Return the (x, y) coordinate for the center point of the cell that contains the specified text.  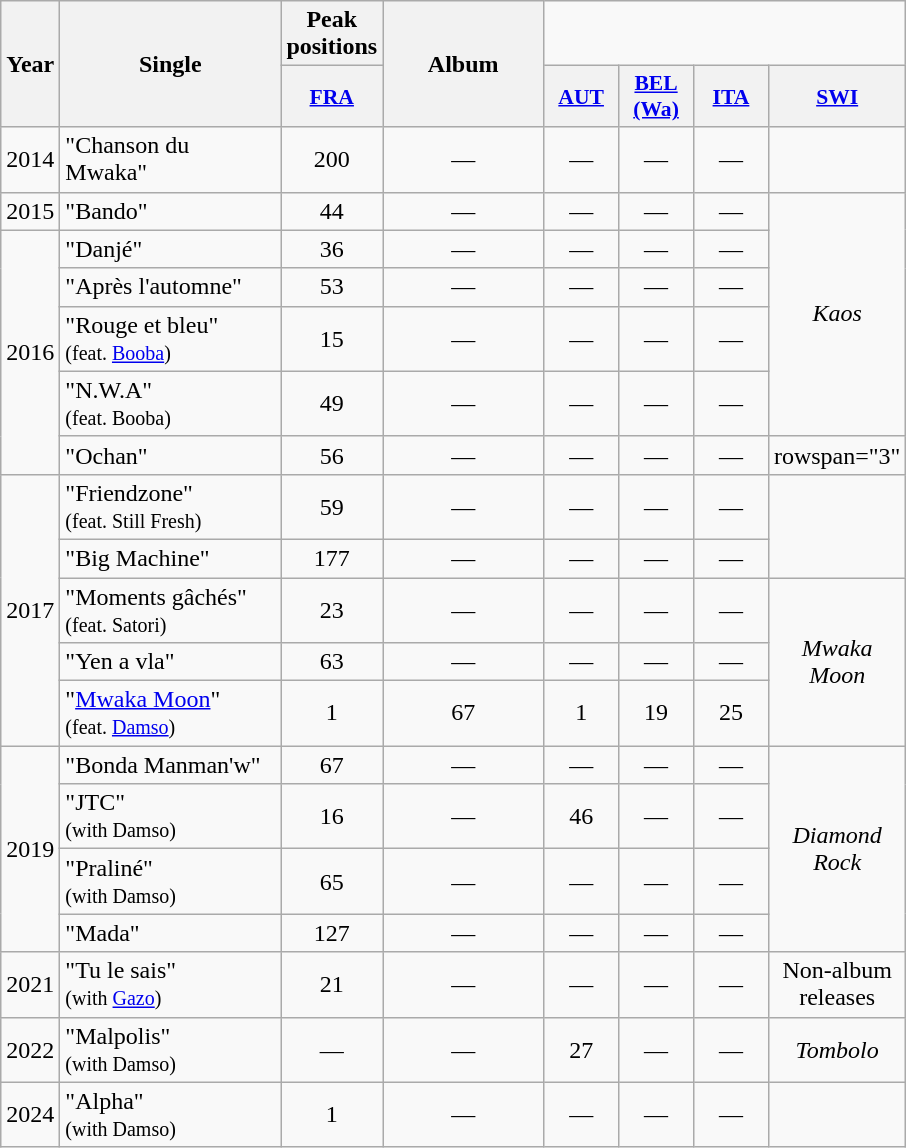
Mwaka Moon (837, 662)
Diamond Rock (837, 849)
200 (332, 160)
2022 (30, 1050)
"Ochan" (170, 455)
23 (332, 610)
"Alpha"(with Damso) (170, 1114)
"Praliné"(with Damso) (170, 882)
49 (332, 404)
ITA (732, 96)
"Tu le sais"(with Gazo) (170, 984)
BEL(Wa) (656, 96)
"Yen a vla" (170, 662)
Album (464, 64)
"Moments gâchés"(feat. Satori) (170, 610)
Year (30, 64)
"Mada" (170, 933)
21 (332, 984)
Non-album releases (837, 984)
"Chanson du Mwaka" (170, 160)
46 (582, 816)
27 (582, 1050)
2021 (30, 984)
"Rouge et bleu"(feat. Booba) (170, 338)
44 (332, 211)
FRA (332, 96)
2016 (30, 352)
"Danjé" (170, 249)
"Bando" (170, 211)
"Friendzone"(feat. Still Fresh) (170, 506)
53 (332, 287)
"Malpolis"(with Damso) (170, 1050)
59 (332, 506)
Tombolo (837, 1050)
36 (332, 249)
2017 (30, 610)
"Mwaka Moon"(feat. Damso) (170, 714)
56 (332, 455)
rowspan="3" (837, 455)
65 (332, 882)
177 (332, 558)
AUT (582, 96)
Kaos (837, 314)
63 (332, 662)
"JTC"(with Damso) (170, 816)
2019 (30, 849)
2014 (30, 160)
19 (656, 714)
127 (332, 933)
15 (332, 338)
2024 (30, 1114)
"N.W.A"(feat. Booba) (170, 404)
Peak positions (332, 34)
"Après l'automne" (170, 287)
"Big Machine" (170, 558)
Single (170, 64)
2015 (30, 211)
25 (732, 714)
SWI (837, 96)
16 (332, 816)
"Bonda Manman'w" (170, 765)
